Return [X, Y] of the center of cell containing provided text 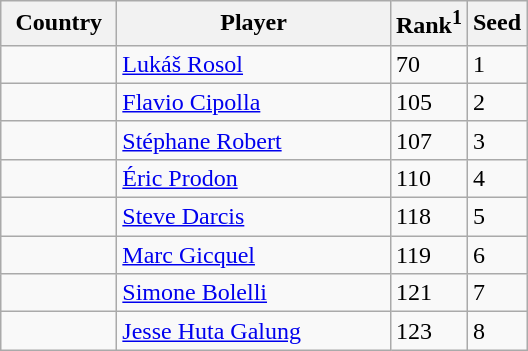
Simone Bolelli [254, 293]
Marc Gicquel [254, 255]
119 [428, 255]
Éric Prodon [254, 178]
123 [428, 331]
110 [428, 178]
2 [496, 102]
6 [496, 255]
8 [496, 331]
105 [428, 102]
Lukáš Rosol [254, 64]
107 [428, 140]
7 [496, 293]
1 [496, 64]
4 [496, 178]
70 [428, 64]
Player [254, 24]
Stéphane Robert [254, 140]
5 [496, 217]
Jesse Huta Galung [254, 331]
3 [496, 140]
Rank1 [428, 24]
Country [59, 24]
Seed [496, 24]
Steve Darcis [254, 217]
118 [428, 217]
121 [428, 293]
Flavio Cipolla [254, 102]
